Return (X, Y) of the center of cell containing provided text 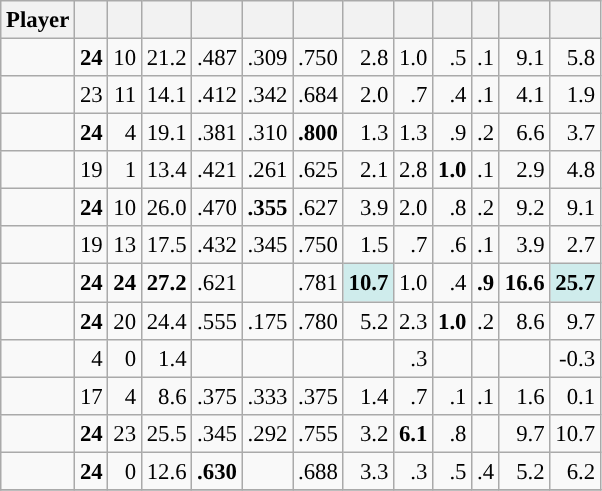
13.4 (166, 170)
.555 (217, 321)
21.2 (166, 58)
.310 (267, 133)
9.2 (524, 208)
.470 (217, 208)
.621 (217, 283)
25.7 (575, 283)
.333 (267, 396)
24.4 (166, 321)
11 (124, 95)
.755 (318, 433)
26.0 (166, 208)
.684 (318, 95)
.292 (267, 433)
20 (124, 321)
2.7 (575, 245)
0.1 (575, 396)
17 (92, 396)
6.1 (414, 433)
2.1 (368, 170)
.625 (318, 170)
1.5 (368, 245)
.781 (318, 283)
4.8 (575, 170)
13 (124, 245)
2.9 (524, 170)
.421 (217, 170)
.800 (318, 133)
27.2 (166, 283)
5.8 (575, 58)
.261 (267, 170)
25.5 (166, 433)
.630 (217, 471)
19.1 (166, 133)
.688 (318, 471)
1.9 (575, 95)
6.2 (575, 471)
16.6 (524, 283)
.6 (452, 245)
-0.3 (575, 358)
3.2 (368, 433)
.432 (217, 245)
1.6 (524, 396)
4.1 (524, 95)
3.3 (368, 471)
14.1 (166, 95)
12.6 (166, 471)
.342 (267, 95)
3.7 (575, 133)
.309 (267, 58)
.381 (217, 133)
.175 (267, 321)
6.6 (524, 133)
.627 (318, 208)
.355 (267, 208)
Player (38, 20)
.487 (217, 58)
17.5 (166, 245)
2.3 (414, 321)
.780 (318, 321)
.412 (217, 95)
1 (124, 170)
